Output the [X, Y] coordinate of the center of the cell containing the given text.  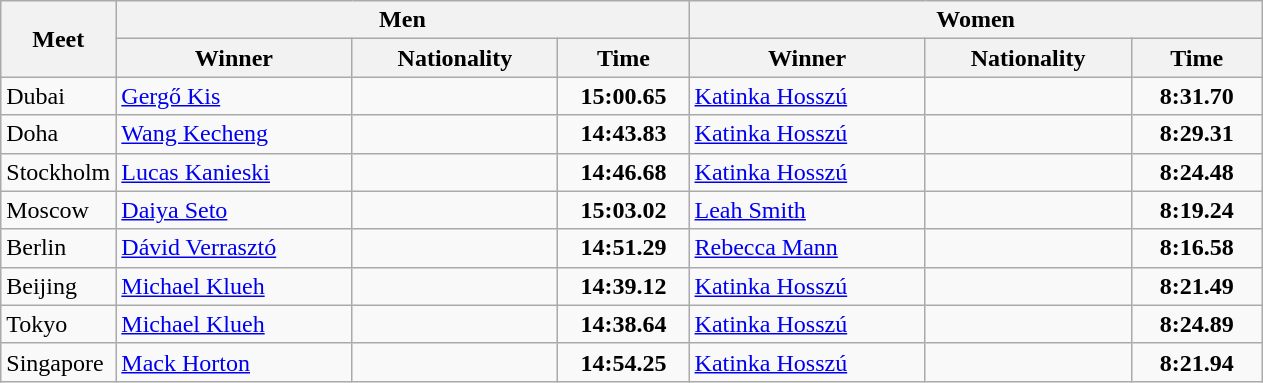
Men [402, 20]
Lucas Kanieski [234, 172]
Dubai [58, 96]
8:21.49 [1196, 286]
8:24.48 [1196, 172]
8:21.94 [1196, 362]
Leah Smith [807, 210]
Mack Horton [234, 362]
14:54.25 [624, 362]
Beijing [58, 286]
14:39.12 [624, 286]
Tokyo [58, 324]
Doha [58, 134]
14:46.68 [624, 172]
15:03.02 [624, 210]
Wang Kecheng [234, 134]
8:19.24 [1196, 210]
Rebecca Mann [807, 248]
Women [976, 20]
8:31.70 [1196, 96]
14:51.29 [624, 248]
Meet [58, 39]
14:43.83 [624, 134]
Stockholm [58, 172]
Singapore [58, 362]
Dávid Verrasztó [234, 248]
Berlin [58, 248]
Gergő Kis [234, 96]
Moscow [58, 210]
8:16.58 [1196, 248]
8:29.31 [1196, 134]
15:00.65 [624, 96]
8:24.89 [1196, 324]
14:38.64 [624, 324]
Daiya Seto [234, 210]
